Scan for the cell matching the given text and deliver its [X, Y] coordinate at center. 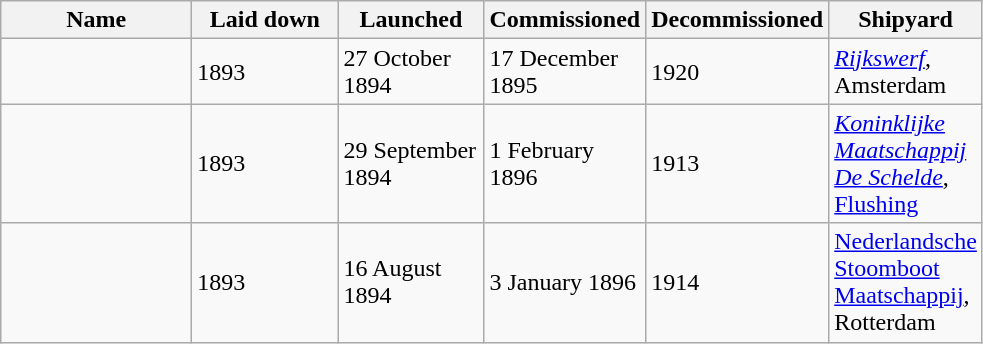
Rijkswerf, Amsterdam [906, 72]
27 October 1894 [411, 72]
Laid down [265, 20]
1920 [738, 72]
1914 [738, 282]
17 December 1895 [565, 72]
Launched [411, 20]
Commissioned [565, 20]
1913 [738, 164]
29 September 1894 [411, 164]
3 January 1896 [565, 282]
Name [96, 20]
1 February 1896 [565, 164]
Koninklijke Maatschappij De Schelde, Flushing [906, 164]
Nederlandsche Stoomboot Maatschappij, Rotterdam [906, 282]
16 August 1894 [411, 282]
Decommissioned [738, 20]
Shipyard [906, 20]
